Scan for the cell matching the given text and deliver its [X, Y] coordinate at center. 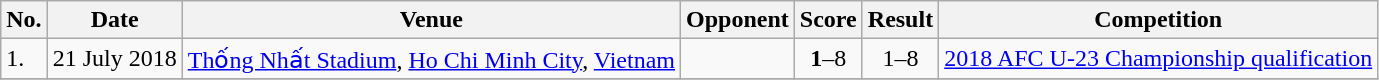
Thống Nhất Stadium, Ho Chi Minh City, Vietnam [431, 59]
2018 AFC U-23 Championship qualification [1158, 59]
Result [900, 20]
1. [24, 59]
No. [24, 20]
Score [828, 20]
Date [114, 20]
21 July 2018 [114, 59]
Opponent [738, 20]
Venue [431, 20]
Competition [1158, 20]
